Detect which cell encompasses the target text, then output its (x, y) center coordinate. 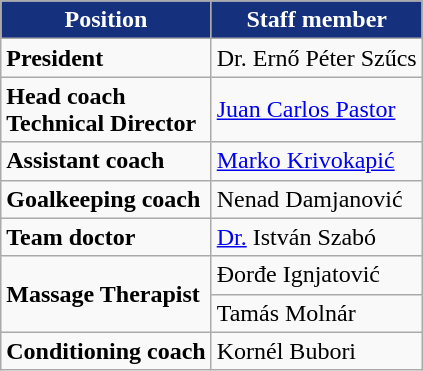
Dr. István Szabó (316, 237)
Head coachTechnical Director (106, 110)
Kornél Bubori (316, 351)
Marko Krivokapić (316, 161)
Team doctor (106, 237)
Đorđe Ignjatović (316, 275)
Massage Therapist (106, 294)
Dr. Ernő Péter Szűcs (316, 58)
Staff member (316, 20)
Conditioning coach (106, 351)
President (106, 58)
Tamás Molnár (316, 313)
Position (106, 20)
Goalkeeping coach (106, 199)
Assistant coach (106, 161)
Nenad Damjanović (316, 199)
Juan Carlos Pastor (316, 110)
